Scan for the cell matching the given text and deliver its [X, Y] coordinate at center. 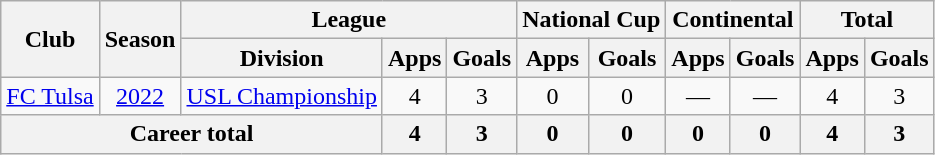
Season [140, 39]
Division [282, 58]
USL Championship [282, 96]
Continental [733, 20]
Career total [192, 134]
National Cup [592, 20]
Total [867, 20]
Club [50, 39]
2022 [140, 96]
League [349, 20]
FC Tulsa [50, 96]
